From the cell containing the given text, extract its center point as (x, y) coordinate. 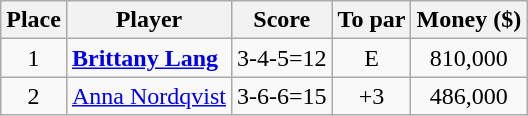
Player (148, 20)
2 (34, 96)
Place (34, 20)
Score (282, 20)
Brittany Lang (148, 58)
810,000 (469, 58)
To par (372, 20)
486,000 (469, 96)
3-4-5=12 (282, 58)
E (372, 58)
3-6-6=15 (282, 96)
Anna Nordqvist (148, 96)
1 (34, 58)
+3 (372, 96)
Money ($) (469, 20)
